Locate the cell with the specified text and output its (X, Y) center coordinate. 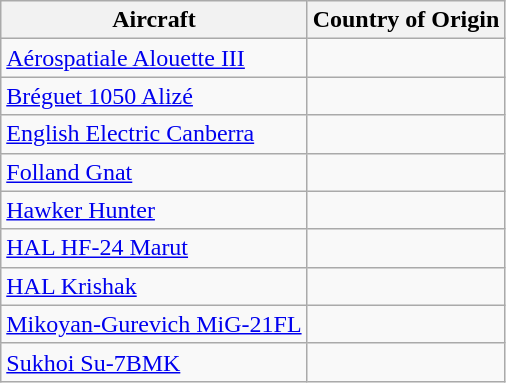
Aérospatiale Alouette III (154, 58)
HAL Krishak (154, 286)
Folland Gnat (154, 172)
English Electric Canberra (154, 134)
Hawker Hunter (154, 210)
Aircraft (154, 20)
Bréguet 1050 Alizé (154, 96)
Mikoyan-Gurevich MiG-21FL (154, 324)
HAL HF-24 Marut (154, 248)
Country of Origin (406, 20)
Sukhoi Su-7BMK (154, 362)
